Return the (X, Y) coordinate for the center point of the cell that contains the specified text.  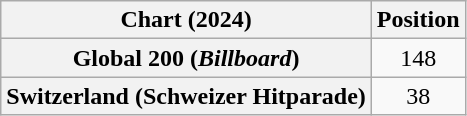
Position (418, 20)
Chart (2024) (186, 20)
Global 200 (Billboard) (186, 58)
Switzerland (Schweizer Hitparade) (186, 96)
38 (418, 96)
148 (418, 58)
